Pinpoint the cell where the given text exists, returning its (X, Y) midpoint coordinate. 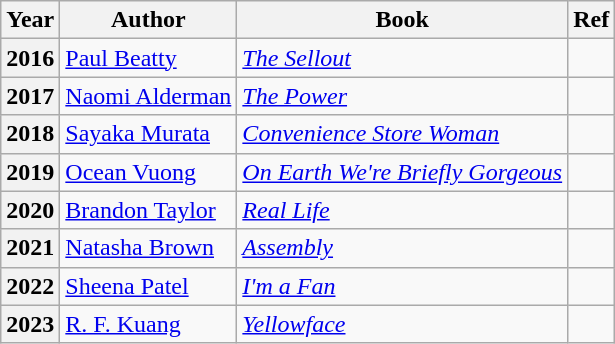
Real Life (402, 210)
Convenience Store Woman (402, 134)
The Sellout (402, 58)
2019 (30, 172)
2020 (30, 210)
Sheena Patel (148, 286)
Book (402, 20)
Author (148, 20)
I'm a Fan (402, 286)
Year (30, 20)
R. F. Kuang (148, 324)
2018 (30, 134)
Ref (592, 20)
On Earth We're Briefly Gorgeous (402, 172)
2021 (30, 248)
2023 (30, 324)
2016 (30, 58)
Paul Beatty (148, 58)
Sayaka Murata (148, 134)
Natasha Brown (148, 248)
2017 (30, 96)
2022 (30, 286)
The Power (402, 96)
Ocean Vuong (148, 172)
Assembly (402, 248)
Yellowface (402, 324)
Naomi Alderman (148, 96)
Brandon Taylor (148, 210)
